From the cell containing the given text, extract its center point as (X, Y) coordinate. 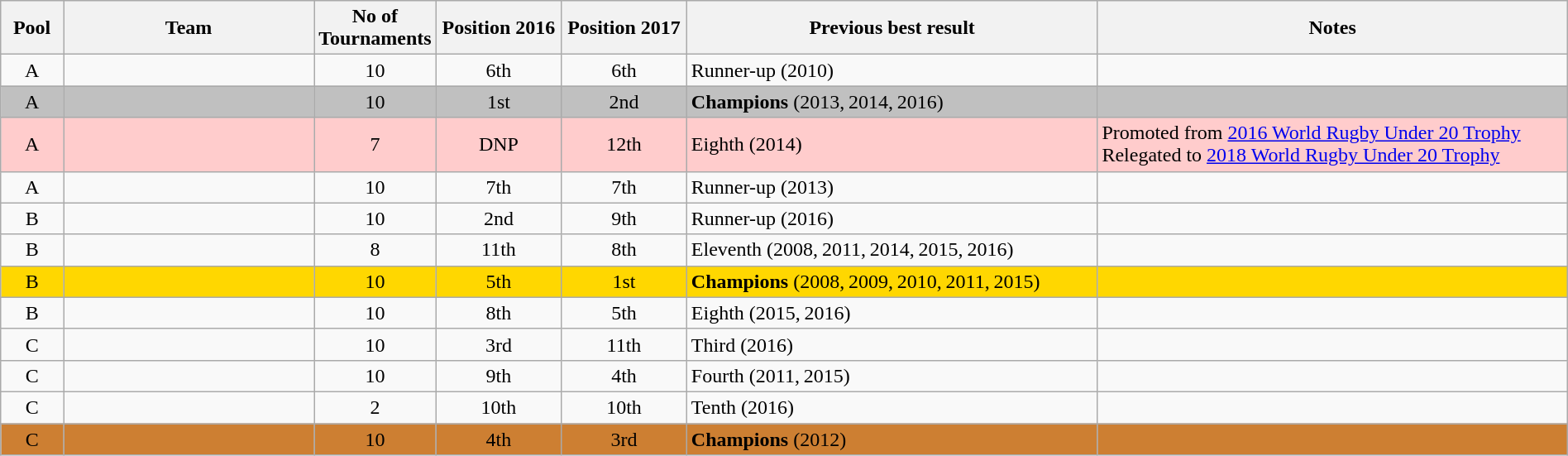
Champions (2012) (892, 439)
Position 2017 (624, 28)
Third (2016) (892, 344)
Runner-up (2016) (892, 218)
2 (375, 407)
Fourth (2011, 2015) (892, 376)
12th (624, 144)
No of Tournaments (375, 28)
Team (189, 28)
Champions (2013, 2014, 2016) (892, 102)
Eleventh (2008, 2011, 2014, 2015, 2016) (892, 250)
Notes (1332, 28)
7 (375, 144)
Champions (2008, 2009, 2010, 2011, 2015) (892, 281)
Position 2016 (499, 28)
Eighth (2014) (892, 144)
Promoted from 2016 World Rugby Under 20 TrophyRelegated to 2018 World Rugby Under 20 Trophy (1332, 144)
Runner-up (2010) (892, 70)
DNP (499, 144)
Runner-up (2013) (892, 187)
Previous best result (892, 28)
Tenth (2016) (892, 407)
8 (375, 250)
Eighth (2015, 2016) (892, 313)
Pool (32, 28)
